Locate the cell with the specified text and output its (x, y) center coordinate. 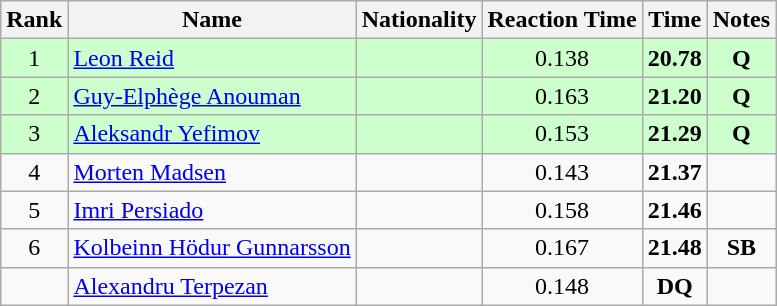
2 (34, 96)
21.37 (674, 172)
Notes (741, 20)
6 (34, 248)
Morten Madsen (212, 172)
0.138 (562, 58)
0.167 (562, 248)
Time (674, 20)
4 (34, 172)
Alexandru Terpezan (212, 286)
5 (34, 210)
1 (34, 58)
Name (212, 20)
SB (741, 248)
Aleksandr Yefimov (212, 134)
Reaction Time (562, 20)
Guy-Elphège Anouman (212, 96)
21.46 (674, 210)
21.48 (674, 248)
DQ (674, 286)
Imri Persiado (212, 210)
Leon Reid (212, 58)
Rank (34, 20)
3 (34, 134)
0.158 (562, 210)
0.163 (562, 96)
21.20 (674, 96)
20.78 (674, 58)
0.143 (562, 172)
21.29 (674, 134)
Nationality (419, 20)
Kolbeinn Hödur Gunnarsson (212, 248)
0.148 (562, 286)
0.153 (562, 134)
